Locate the cell with the specified text and output its (X, Y) center coordinate. 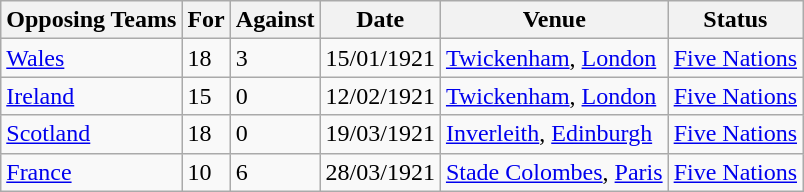
Against (275, 20)
France (92, 172)
Status (735, 20)
3 (275, 58)
Inverleith, Edinburgh (554, 134)
Venue (554, 20)
Ireland (92, 96)
Opposing Teams (92, 20)
Wales (92, 58)
12/02/1921 (380, 96)
For (206, 20)
28/03/1921 (380, 172)
15/01/1921 (380, 58)
19/03/1921 (380, 134)
Date (380, 20)
10 (206, 172)
6 (275, 172)
Scotland (92, 134)
Stade Colombes, Paris (554, 172)
15 (206, 96)
